Find where the given text appears and provide that cell's center as [x, y] coordinate. 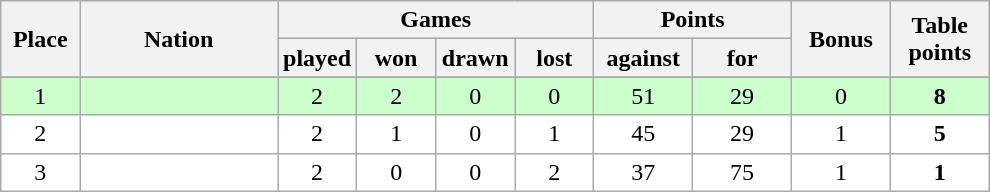
Points [693, 20]
played [318, 58]
Games [436, 20]
lost [554, 58]
45 [644, 134]
51 [644, 96]
won [396, 58]
37 [644, 172]
8 [940, 96]
Tablepoints [940, 39]
Place [40, 39]
against [644, 58]
3 [40, 172]
drawn [476, 58]
75 [742, 172]
Nation [179, 39]
for [742, 58]
5 [940, 134]
Bonus [842, 39]
